Return the [X, Y] coordinate for the center point of the cell that contains the specified text.  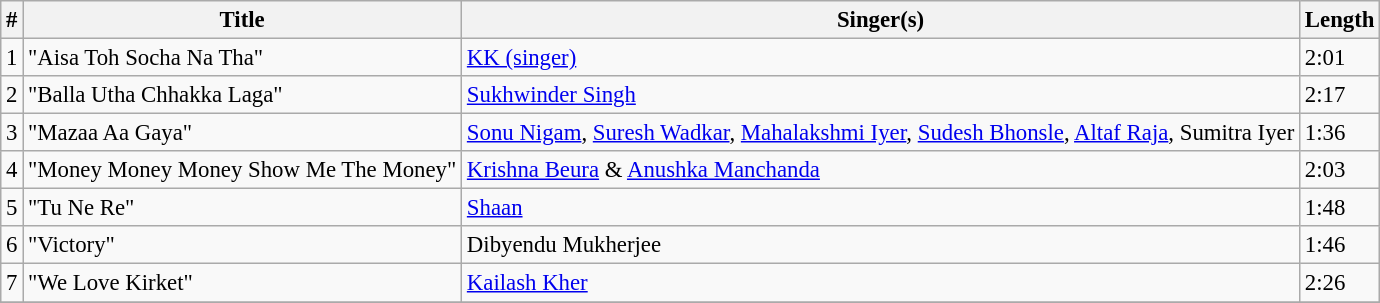
2 [12, 95]
KK (singer) [881, 58]
"Money Money Money Show Me The Money" [242, 170]
"Aisa Toh Socha Na Tha" [242, 58]
Shaan [881, 208]
2:03 [1340, 170]
"Victory" [242, 245]
7 [12, 283]
"Tu Ne Re" [242, 208]
6 [12, 245]
Krishna Beura & Anushka Manchanda [881, 170]
3 [12, 133]
Singer(s) [881, 20]
Sukhwinder Singh [881, 95]
1 [12, 58]
"Mazaa Aa Gaya" [242, 133]
"We Love Kirket" [242, 283]
5 [12, 208]
Length [1340, 20]
Title [242, 20]
Kailash Kher [881, 283]
Dibyendu Mukherjee [881, 245]
4 [12, 170]
2:17 [1340, 95]
Sonu Nigam, Suresh Wadkar, Mahalakshmi Iyer, Sudesh Bhonsle, Altaf Raja, Sumitra Iyer [881, 133]
# [12, 20]
2:26 [1340, 283]
"Balla Utha Chhakka Laga" [242, 95]
1:36 [1340, 133]
1:46 [1340, 245]
1:48 [1340, 208]
2:01 [1340, 58]
